Capture the cell that displays the provided text and extract its (x, y) central coordinate. 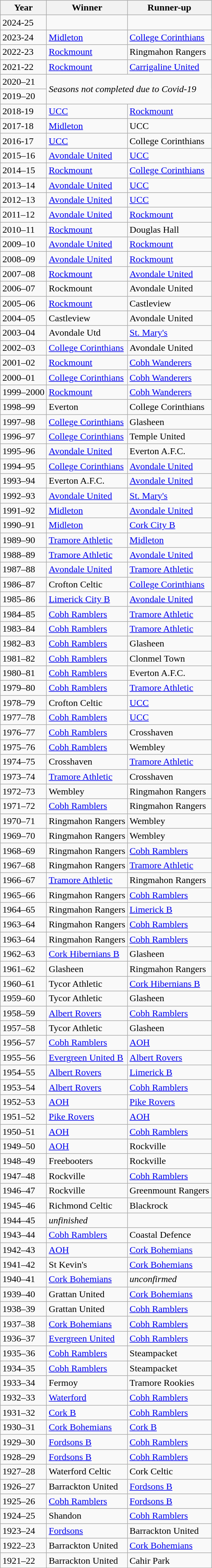
1936–37 (23, 1338)
1951–52 (23, 1117)
Cahir Park (170, 1560)
2007–08 (23, 274)
1974–75 (23, 762)
1925–26 (23, 1501)
1978–79 (23, 703)
1976–77 (23, 732)
Fordsons (87, 1531)
1956–57 (23, 1043)
Clonmel Town (170, 659)
1995–96 (23, 451)
1949–50 (23, 1146)
1975–76 (23, 747)
Greenmount Rangers (170, 1191)
1967–68 (23, 865)
2020–21 (23, 82)
1955–56 (23, 1058)
Limerick City B (87, 599)
1938–39 (23, 1309)
Coastal Defence (170, 1235)
1991–92 (23, 510)
1996–97 (23, 437)
1950–51 (23, 1132)
2014–15 (23, 170)
1982–83 (23, 643)
Avondale Utd (87, 333)
1979–80 (23, 688)
1969–70 (23, 836)
1929–30 (23, 1442)
2021-22 (23, 67)
1935–36 (23, 1353)
2013–14 (23, 185)
1973–74 (23, 777)
1960–61 (23, 984)
2009–10 (23, 244)
1966–67 (23, 880)
1933–34 (23, 1383)
2023-24 (23, 37)
Evergreen United (87, 1338)
Evergreen United B (87, 1058)
1998–99 (23, 407)
1964–65 (23, 910)
2006–07 (23, 289)
Tramore Rookies (170, 1383)
1985–86 (23, 599)
1986–87 (23, 584)
Fermoy (87, 1383)
1962–63 (23, 954)
1987–88 (23, 570)
Waterford (87, 1398)
1994–95 (23, 466)
2004–05 (23, 318)
2010–11 (23, 230)
1961–62 (23, 969)
St Kevin's (87, 1265)
1980–81 (23, 673)
1977–78 (23, 718)
Cork Celtic (170, 1472)
unconfirmed (170, 1279)
2011–12 (23, 215)
2019–20 (23, 96)
unfinished (87, 1220)
1928–29 (23, 1457)
1993–94 (23, 481)
1992–93 (23, 496)
Winner (87, 8)
2003–04 (23, 333)
2015–16 (23, 155)
1983–84 (23, 629)
1939–40 (23, 1294)
Shandon (87, 1516)
Richmond Celtic (87, 1206)
1997–98 (23, 422)
1923–24 (23, 1531)
1970–71 (23, 821)
2002–03 (23, 348)
1953–54 (23, 1087)
1984–85 (23, 614)
2024-25 (23, 23)
1965–66 (23, 895)
1972–73 (23, 791)
2022-23 (23, 52)
1943–44 (23, 1235)
1952–53 (23, 1102)
1957–58 (23, 1028)
Seasons not completed due to Covid-19 (129, 89)
1990–91 (23, 525)
2000–01 (23, 377)
Cork City B (170, 525)
Blackrock (170, 1206)
1942–43 (23, 1250)
1981–82 (23, 659)
Douglas Hall (170, 230)
Temple United (170, 437)
2012–13 (23, 200)
2016-17 (23, 141)
1945–46 (23, 1206)
Freebooters (87, 1161)
1937–38 (23, 1324)
1948–49 (23, 1161)
1926–27 (23, 1486)
1941–42 (23, 1265)
2001–02 (23, 362)
Carrigaline United (170, 67)
2008–09 (23, 259)
1999–2000 (23, 392)
1968–69 (23, 850)
Waterford Celtic (87, 1472)
1924–25 (23, 1516)
2005–06 (23, 303)
1934–35 (23, 1368)
1921–22 (23, 1560)
1940–41 (23, 1279)
1946–47 (23, 1191)
1954–55 (23, 1072)
2017-18 (23, 126)
Runner-up (170, 8)
1989–90 (23, 540)
1931–32 (23, 1413)
1932–33 (23, 1398)
1922–23 (23, 1545)
2018-19 (23, 111)
1959–60 (23, 998)
1958–59 (23, 1013)
1930–31 (23, 1427)
Year (23, 8)
1944–45 (23, 1220)
1947–48 (23, 1176)
1971–72 (23, 806)
Everton (87, 407)
1988–89 (23, 555)
1927–28 (23, 1472)
